Determine the (x, y) coordinate at the center of the cell enclosing the given text.  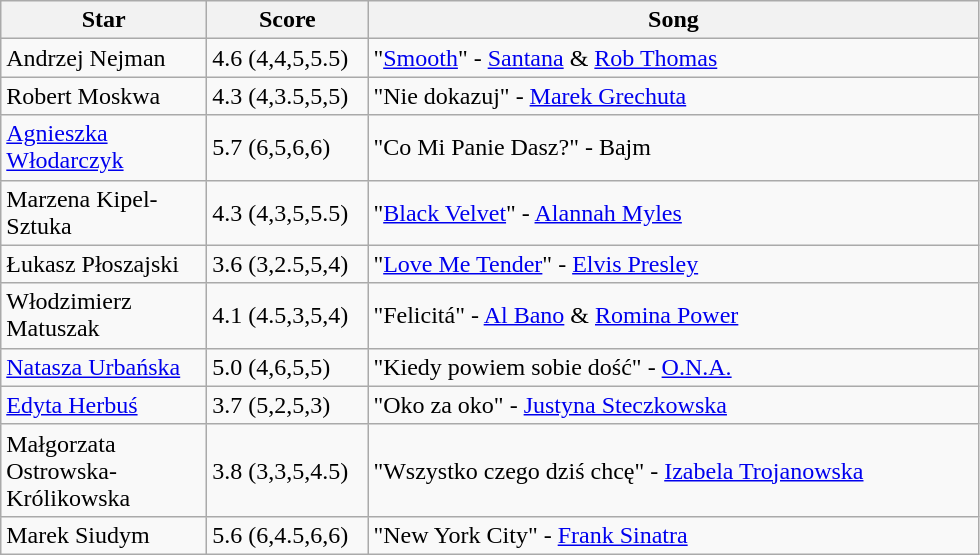
4.3 (4,3.5,5,5) (288, 96)
Edyta Herbuś (104, 405)
Song (674, 20)
4.6 (4,4,5,5.5) (288, 58)
Łukasz Płoszajski (104, 264)
"Nie dokazuj" - Marek Grechuta (674, 96)
"Love Me Tender" - Elvis Presley (674, 264)
5.7 (6,5,6,6) (288, 148)
"Smooth" - Santana & Rob Thomas (674, 58)
"Co Mi Panie Dasz?" - Bajm (674, 148)
Agnieszka Włodarczyk (104, 148)
"Felicitá" - Al Bano & Romina Power (674, 316)
"New York City" - Frank Sinatra (674, 535)
"Black Velvet" - Alannah Myles (674, 212)
Star (104, 20)
3.7 (5,2,5,3) (288, 405)
"Wszystko czego dziś chcę" - Izabela Trojanowska (674, 470)
Score (288, 20)
Marzena Kipel-Sztuka (104, 212)
Andrzej Nejman (104, 58)
Robert Moskwa (104, 96)
Włodzimierz Matuszak (104, 316)
5.0 (4,6,5,5) (288, 367)
3.8 (3,3,5,4.5) (288, 470)
Marek Siudym (104, 535)
"Oko za oko" - Justyna Steczkowska (674, 405)
3.6 (3,2.5,5,4) (288, 264)
4.1 (4.5,3,5,4) (288, 316)
Natasza Urbańska (104, 367)
4.3 (4,3,5,5.5) (288, 212)
5.6 (6,4.5,6,6) (288, 535)
Małgorzata Ostrowska-Królikowska (104, 470)
"Kiedy powiem sobie dość" - O.N.A. (674, 367)
